Return the [x, y] coordinate for the center point of the cell that contains the specified text.  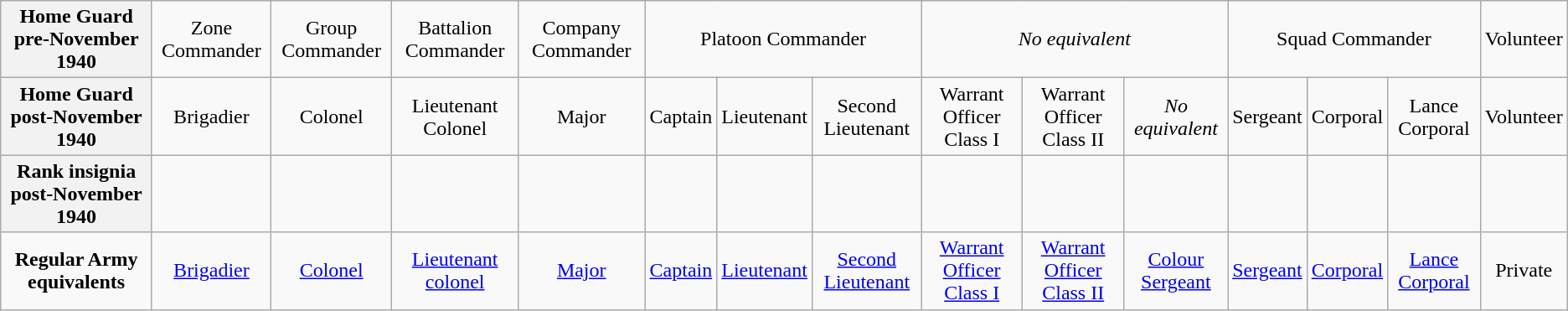
Lieutenant colonel [455, 271]
Platoon Commander [783, 39]
Squad Commander [1354, 39]
Company Commander [581, 39]
Group Commander [332, 39]
Home Guard post-November 1940 [77, 117]
Battalion Commander [455, 39]
Home Guard pre-November 1940 [77, 39]
Lieutenant Colonel [455, 117]
Private [1524, 271]
Rank insignia post-November 1940 [77, 194]
Zone Commander [211, 39]
Colour Sergeant [1176, 271]
Regular Army equivalents [77, 271]
